Return the [X, Y] coordinate for the center point of the cell that contains the specified text.  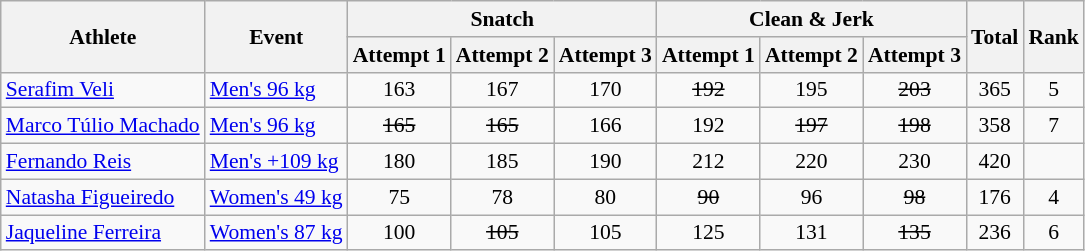
Total [994, 36]
195 [812, 90]
90 [708, 197]
4 [1054, 197]
Natasha Figueiredo [103, 197]
98 [914, 197]
Fernando Reis [103, 162]
185 [502, 162]
135 [914, 233]
220 [812, 162]
190 [606, 162]
Jaqueline Ferreira [103, 233]
212 [708, 162]
Event [276, 36]
Athlete [103, 36]
78 [502, 197]
75 [400, 197]
131 [812, 233]
198 [914, 126]
100 [400, 233]
176 [994, 197]
125 [708, 233]
7 [1054, 126]
6 [1054, 233]
203 [914, 90]
80 [606, 197]
197 [812, 126]
96 [812, 197]
Clean & Jerk [812, 19]
230 [914, 162]
166 [606, 126]
236 [994, 233]
Snatch [502, 19]
Men's +109 kg [276, 162]
170 [606, 90]
167 [502, 90]
Women's 49 kg [276, 197]
180 [400, 162]
Women's 87 kg [276, 233]
358 [994, 126]
365 [994, 90]
5 [1054, 90]
Serafim Veli [103, 90]
Marco Túlio Machado [103, 126]
163 [400, 90]
Rank [1054, 36]
420 [994, 162]
